For the text-containing cell, return its midpoint in (x, y) coordinate format. 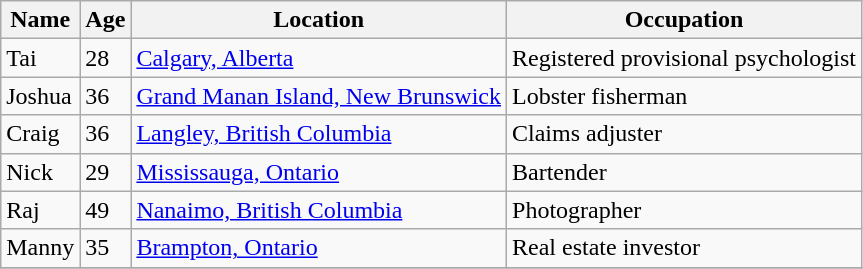
Joshua (40, 96)
Bartender (684, 172)
29 (106, 172)
Mississauga, Ontario (319, 172)
Registered provisional psychologist (684, 58)
28 (106, 58)
Photographer (684, 210)
Real estate investor (684, 248)
Name (40, 20)
Lobster fisherman (684, 96)
Grand Manan Island, New Brunswick (319, 96)
Claims adjuster (684, 134)
Occupation (684, 20)
35 (106, 248)
Craig (40, 134)
Manny (40, 248)
Tai (40, 58)
Nanaimo, British Columbia (319, 210)
Raj (40, 210)
Langley, British Columbia (319, 134)
Brampton, Ontario (319, 248)
49 (106, 210)
Calgary, Alberta (319, 58)
Age (106, 20)
Location (319, 20)
Nick (40, 172)
